Pinpoint the cell where the given text exists, returning its [x, y] midpoint coordinate. 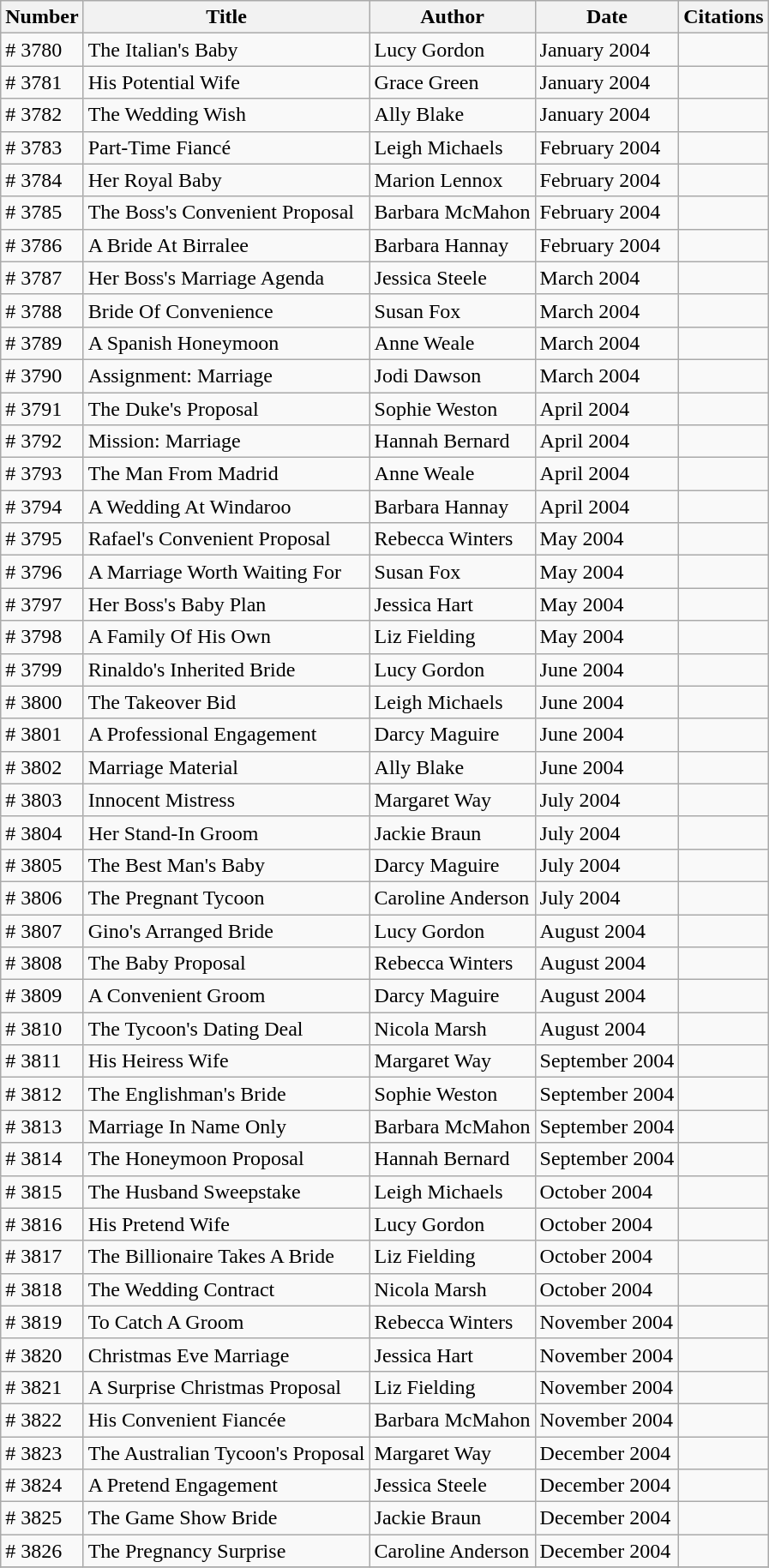
Date [607, 17]
Part-Time Fiancé [226, 147]
A Professional Engagement [226, 735]
The Pregnant Tycoon [226, 898]
# 3813 [42, 1126]
The Englishman's Bride [226, 1094]
The Pregnancy Surprise [226, 1551]
Bride Of Convenience [226, 310]
His Potential Wife [226, 82]
A Surprise Christmas Proposal [226, 1387]
# 3803 [42, 800]
# 3822 [42, 1420]
The Duke's Proposal [226, 409]
# 3814 [42, 1159]
# 3789 [42, 343]
# 3799 [42, 670]
# 3796 [42, 572]
A Spanish Honeymoon [226, 343]
Title [226, 17]
# 3785 [42, 213]
His Heiress Wife [226, 1061]
# 3807 [42, 930]
Marriage In Name Only [226, 1126]
# 3804 [42, 832]
# 3797 [42, 604]
Rinaldo's Inherited Bride [226, 670]
# 3811 [42, 1061]
# 3820 [42, 1355]
# 3790 [42, 375]
# 3792 [42, 442]
# 3826 [42, 1551]
# 3791 [42, 409]
# 3795 [42, 539]
The Boss's Convenient Proposal [226, 213]
The Takeover Bid [226, 702]
# 3793 [42, 474]
A Bride At Birralee [226, 245]
The Billionaire Takes A Bride [226, 1257]
His Convenient Fiancée [226, 1420]
The Wedding Wish [226, 115]
A Family Of His Own [226, 637]
A Convenient Groom [226, 996]
# 3810 [42, 1029]
A Pretend Engagement [226, 1486]
Marion Lennox [453, 180]
Grace Green [453, 82]
# 3823 [42, 1453]
A Marriage Worth Waiting For [226, 572]
The Tycoon's Dating Deal [226, 1029]
The Man From Madrid [226, 474]
His Pretend Wife [226, 1224]
Her Stand-In Groom [226, 832]
To Catch A Groom [226, 1322]
Citations [724, 17]
Jodi Dawson [453, 375]
# 3801 [42, 735]
# 3800 [42, 702]
Her Boss's Baby Plan [226, 604]
# 3821 [42, 1387]
The Husband Sweepstake [226, 1192]
The Game Show Bride [226, 1518]
# 3802 [42, 767]
The Wedding Contract [226, 1289]
Assignment: Marriage [226, 375]
# 3816 [42, 1224]
# 3784 [42, 180]
# 3780 [42, 50]
# 3812 [42, 1094]
# 3825 [42, 1518]
# 3815 [42, 1192]
Mission: Marriage [226, 442]
# 3781 [42, 82]
# 3783 [42, 147]
# 3806 [42, 898]
The Italian's Baby [226, 50]
Number [42, 17]
Christmas Eve Marriage [226, 1355]
The Best Man's Baby [226, 865]
# 3788 [42, 310]
# 3805 [42, 865]
A Wedding At Windaroo [226, 507]
# 3818 [42, 1289]
# 3782 [42, 115]
The Baby Proposal [226, 964]
# 3817 [42, 1257]
Innocent Mistress [226, 800]
# 3798 [42, 637]
# 3808 [42, 964]
Her Boss's Marriage Agenda [226, 278]
# 3794 [42, 507]
# 3809 [42, 996]
The Australian Tycoon's Proposal [226, 1453]
The Honeymoon Proposal [226, 1159]
# 3819 [42, 1322]
# 3786 [42, 245]
Her Royal Baby [226, 180]
# 3824 [42, 1486]
Rafael's Convenient Proposal [226, 539]
Author [453, 17]
# 3787 [42, 278]
Gino's Arranged Bride [226, 930]
Marriage Material [226, 767]
